Pinpoint the cell where the given text exists, returning its [X, Y] midpoint coordinate. 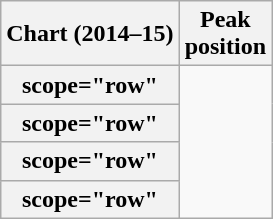
Peakposition [225, 34]
Chart (2014–15) [90, 34]
